Return the (x, y) coordinate for the center point of the cell that contains the specified text.  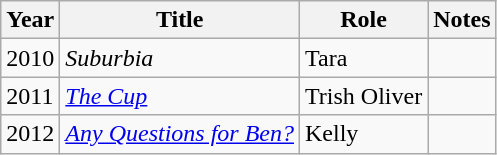
2011 (30, 96)
Year (30, 20)
Kelly (364, 134)
Trish Oliver (364, 96)
2012 (30, 134)
Suburbia (180, 58)
Any Questions for Ben? (180, 134)
Role (364, 20)
2010 (30, 58)
Tara (364, 58)
Title (180, 20)
The Cup (180, 96)
Notes (462, 20)
